Locate the cell with the specified text and output its (x, y) center coordinate. 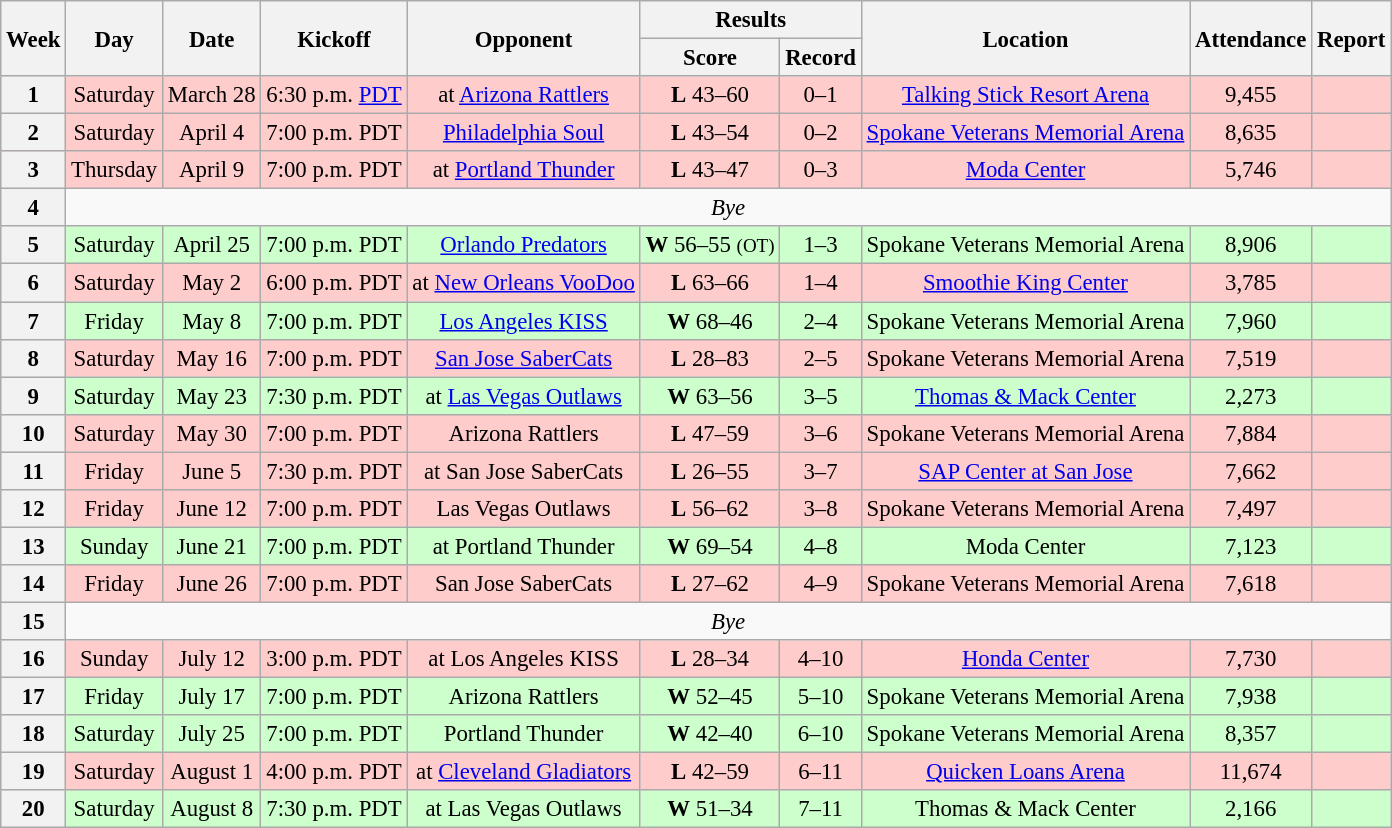
Location (1025, 38)
3–7 (820, 471)
May 2 (212, 283)
L 28–34 (710, 659)
7,662 (1251, 471)
6:30 p.m. PDT (334, 95)
Opponent (524, 38)
15 (34, 621)
June 12 (212, 509)
5 (34, 245)
at New Orleans VooDoo (524, 283)
Honda Center (1025, 659)
0–2 (820, 133)
L 43–47 (710, 170)
7,938 (1251, 697)
8,357 (1251, 734)
W 56–55 (OT) (710, 245)
April 4 (212, 133)
August 8 (212, 809)
7 (34, 321)
4–10 (820, 659)
Thursday (114, 170)
8 (34, 358)
Week (34, 38)
11 (34, 471)
3:00 p.m. PDT (334, 659)
20 (34, 809)
SAP Center at San Jose (1025, 471)
June 26 (212, 584)
3,785 (1251, 283)
2,273 (1251, 396)
Smoothie King Center (1025, 283)
4–8 (820, 546)
May 8 (212, 321)
July 12 (212, 659)
3 (34, 170)
9,455 (1251, 95)
7,730 (1251, 659)
L 47–59 (710, 433)
L 27–62 (710, 584)
8,906 (1251, 245)
19 (34, 772)
Quicken Loans Arena (1025, 772)
W 42–40 (710, 734)
Date (212, 38)
4 (34, 208)
July 25 (212, 734)
W 63–56 (710, 396)
Talking Stick Resort Arena (1025, 95)
6:00 p.m. PDT (334, 283)
May 30 (212, 433)
8,635 (1251, 133)
W 52–45 (710, 697)
Record (820, 58)
L 26–55 (710, 471)
2–5 (820, 358)
1–3 (820, 245)
2 (34, 133)
May 23 (212, 396)
at Arizona Rattlers (524, 95)
L 63–66 (710, 283)
7,123 (1251, 546)
7,519 (1251, 358)
L 43–54 (710, 133)
3–5 (820, 396)
3–6 (820, 433)
Orlando Predators (524, 245)
0–1 (820, 95)
Report (1352, 38)
Philadelphia Soul (524, 133)
April 9 (212, 170)
6–11 (820, 772)
1–4 (820, 283)
July 17 (212, 697)
14 (34, 584)
5,746 (1251, 170)
4:00 p.m. PDT (334, 772)
Score (710, 58)
6 (34, 283)
Los Angeles KISS (524, 321)
May 16 (212, 358)
10 (34, 433)
7,884 (1251, 433)
7,960 (1251, 321)
18 (34, 734)
W 68–46 (710, 321)
1 (34, 95)
Results (750, 20)
12 (34, 509)
7,497 (1251, 509)
L 43–60 (710, 95)
Portland Thunder (524, 734)
9 (34, 396)
Day (114, 38)
L 56–62 (710, 509)
3–8 (820, 509)
Attendance (1251, 38)
7–11 (820, 809)
16 (34, 659)
4–9 (820, 584)
2–4 (820, 321)
7,618 (1251, 584)
August 1 (212, 772)
0–3 (820, 170)
at San Jose SaberCats (524, 471)
March 28 (212, 95)
at Cleveland Gladiators (524, 772)
April 25 (212, 245)
W 69–54 (710, 546)
17 (34, 697)
11,674 (1251, 772)
June 21 (212, 546)
13 (34, 546)
L 42–59 (710, 772)
L 28–83 (710, 358)
2,166 (1251, 809)
6–10 (820, 734)
Kickoff (334, 38)
Las Vegas Outlaws (524, 509)
June 5 (212, 471)
W 51–34 (710, 809)
at Los Angeles KISS (524, 659)
5–10 (820, 697)
